Detect which cell encompasses the target text, then output its [X, Y] center coordinate. 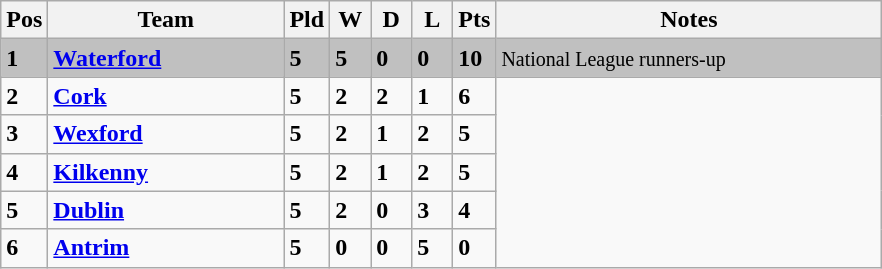
Pld [307, 20]
Waterford [166, 58]
D [392, 20]
Kilkenny [166, 172]
Dublin [166, 210]
W [350, 20]
National League runners-up [689, 58]
10 [474, 58]
Pos [24, 20]
L [432, 20]
Cork [166, 96]
Team [166, 20]
Notes [689, 20]
Pts [474, 20]
Antrim [166, 248]
Wexford [166, 134]
